Pinpoint the cell where the given text exists, returning its (x, y) midpoint coordinate. 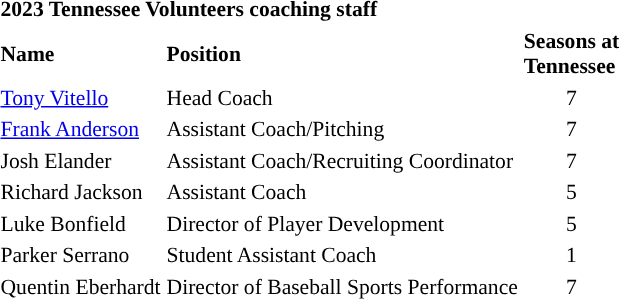
Head Coach (342, 98)
Seasons atTennessee (571, 53)
Assistant Coach (342, 192)
Student Assistant Coach (342, 255)
1 (571, 255)
Director of Player Development (342, 224)
Assistant Coach/Pitching (342, 129)
Position (342, 53)
Assistant Coach/Recruiting Coordinator (342, 160)
